Return the (X, Y) coordinate for the center point of the cell that contains the specified text.  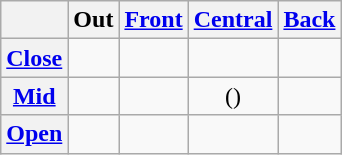
Back (310, 20)
Mid (34, 96)
Front (154, 20)
Out (94, 20)
Close (34, 58)
Central (233, 20)
Open (34, 134)
() (233, 96)
